Detect which cell encompasses the target text, then output its [x, y] center coordinate. 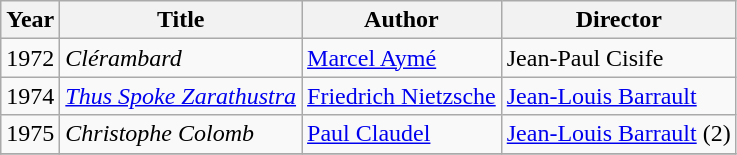
Christophe Colomb [181, 134]
Jean-Louis Barrault [618, 96]
Friedrich Nietzsche [402, 96]
Clérambard [181, 58]
Title [181, 20]
Jean-Paul Cisife [618, 58]
Marcel Aymé [402, 58]
Paul Claudel [402, 134]
Thus Spoke Zarathustra [181, 96]
Author [402, 20]
1974 [30, 96]
1975 [30, 134]
Year [30, 20]
Jean-Louis Barrault (2) [618, 134]
Director [618, 20]
1972 [30, 58]
